Capture the cell that displays the provided text and extract its (X, Y) central coordinate. 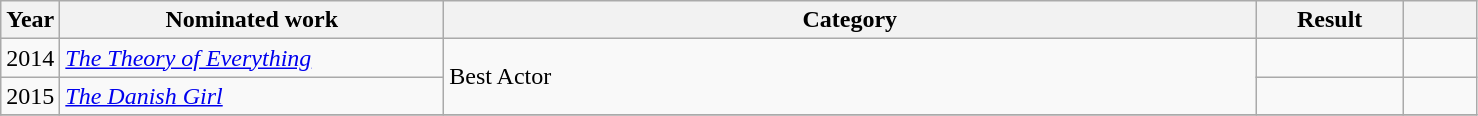
Category (850, 20)
Nominated work (252, 20)
2014 (30, 58)
2015 (30, 96)
The Theory of Everything (252, 58)
Result (1330, 20)
Year (30, 20)
Best Actor (850, 77)
The Danish Girl (252, 96)
